Scan for the cell matching the given text and deliver its [X, Y] coordinate at center. 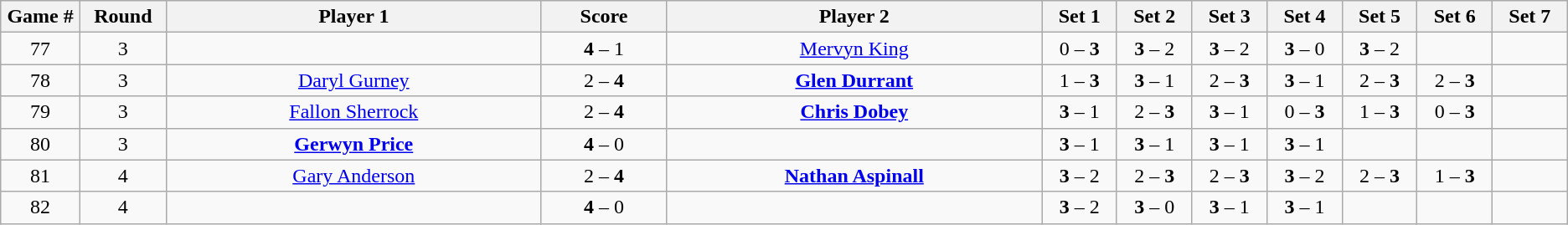
Gary Anderson [353, 176]
Fallon Sherrock [353, 112]
Set 2 [1154, 17]
Set 5 [1380, 17]
Nathan Aspinall [854, 176]
Glen Durrant [854, 80]
79 [40, 112]
Set 4 [1305, 17]
Round [122, 17]
Game # [40, 17]
4 – 1 [603, 49]
Chris Dobey [854, 112]
77 [40, 49]
Daryl Gurney [353, 80]
78 [40, 80]
81 [40, 176]
Mervyn King [854, 49]
Player 2 [854, 17]
Set 7 [1529, 17]
Score [603, 17]
Set 3 [1230, 17]
Player 1 [353, 17]
80 [40, 144]
Gerwyn Price [353, 144]
Set 6 [1455, 17]
Set 1 [1080, 17]
82 [40, 207]
